Output the [x, y] coordinate of the center of the cell containing the given text.  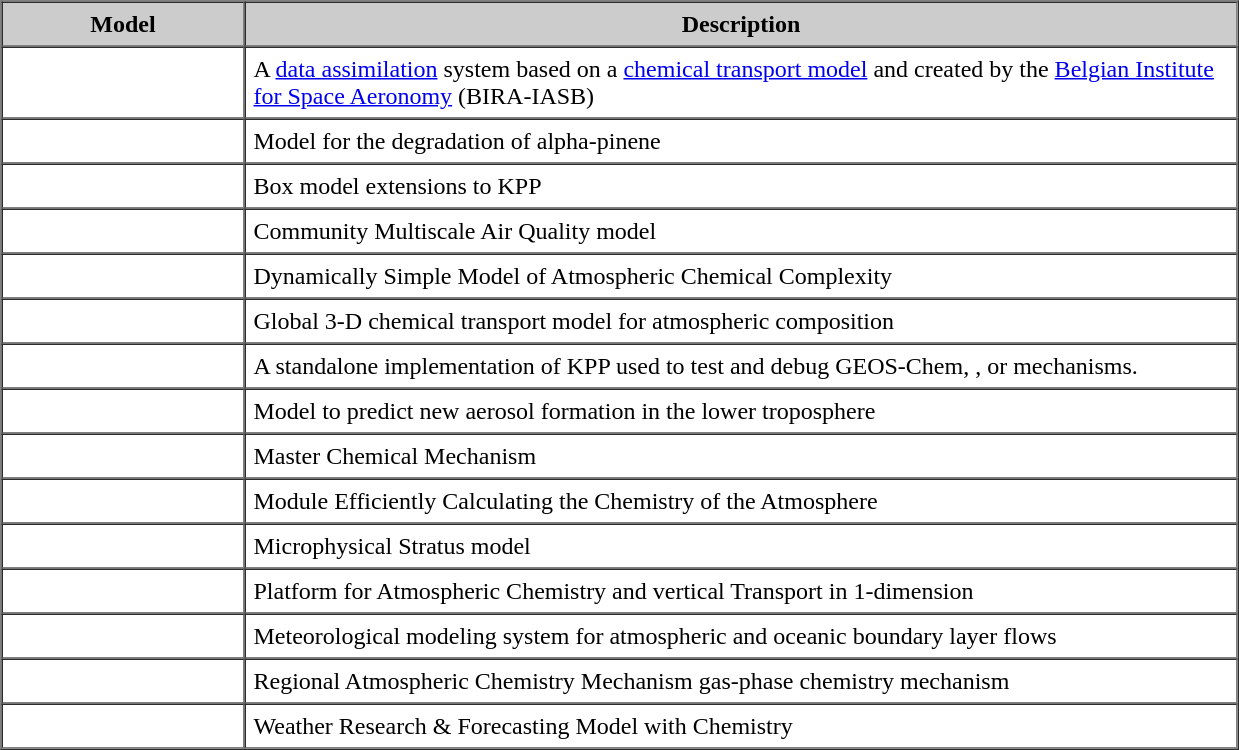
Regional Atmospheric Chemistry Mechanism gas-phase chemistry mechanism [740, 680]
Model [124, 24]
Microphysical Stratus model [740, 546]
Model to predict new aerosol formation in the lower troposphere [740, 410]
A data assimilation system based on a chemical transport model and created by the Belgian Institute for Space Aeronomy (BIRA-IASB) [740, 82]
Description [740, 24]
Platform for Atmospheric Chemistry and vertical Transport in 1-dimension [740, 590]
Weather Research & Forecasting Model with Chemistry [740, 726]
Dynamically Simple Model of Atmospheric Chemical Complexity [740, 276]
Meteorological modeling system for atmospheric and oceanic boundary layer flows [740, 636]
Community Multiscale Air Quality model [740, 230]
Master Chemical Mechanism [740, 456]
Box model extensions to KPP [740, 186]
A standalone implementation of KPP used to test and debug GEOS-Chem, , or mechanisms. [740, 366]
Model for the degradation of alpha-pinene [740, 140]
Global 3-D chemical transport model for atmospheric composition [740, 320]
Module Efficiently Calculating the Chemistry of the Atmosphere [740, 500]
